Return (x, y) of the center of cell containing provided text 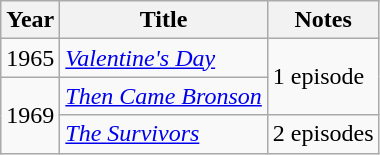
1965 (30, 58)
Title (164, 20)
2 episodes (323, 134)
Notes (323, 20)
Then Came Bronson (164, 96)
The Survivors (164, 134)
1969 (30, 115)
Year (30, 20)
Valentine's Day (164, 58)
1 episode (323, 77)
